Scan for the cell matching the given text and deliver its (x, y) coordinate at center. 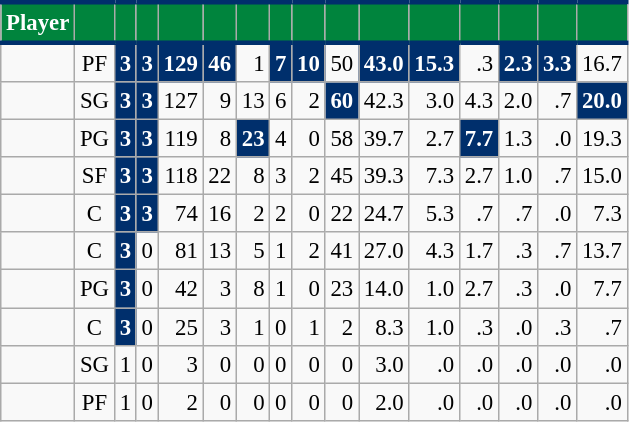
5 (252, 251)
9 (220, 101)
24.7 (384, 214)
27.0 (384, 251)
16 (220, 214)
119 (180, 139)
7 (281, 62)
15.3 (434, 62)
118 (180, 176)
13.7 (602, 251)
60 (342, 101)
45 (342, 176)
10 (308, 62)
19.3 (602, 139)
41 (342, 251)
42.3 (384, 101)
42 (180, 289)
1.3 (518, 139)
39.7 (384, 139)
50 (342, 62)
39.3 (384, 176)
46 (220, 62)
2.3 (518, 62)
5.3 (434, 214)
8.3 (384, 327)
4 (281, 139)
127 (180, 101)
6 (281, 101)
20.0 (602, 101)
14.0 (384, 289)
1.7 (478, 251)
129 (180, 62)
81 (180, 251)
Player (38, 22)
74 (180, 214)
SF (95, 176)
16.7 (602, 62)
58 (342, 139)
15.0 (602, 176)
25 (180, 327)
43.0 (384, 62)
3.3 (558, 62)
